Identify which cell holds the provided text, then report its [X, Y] central coordinate. 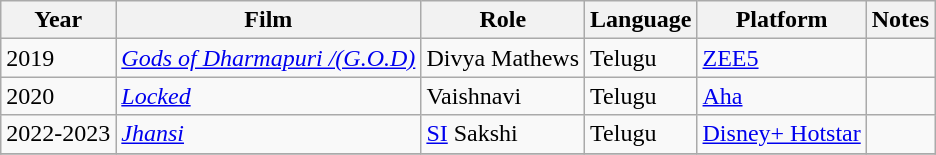
Jhansi [268, 134]
Role [503, 20]
SI Sakshi [503, 134]
Locked [268, 96]
ZEE5 [782, 58]
Aha [782, 96]
Notes [900, 20]
Disney+ Hotstar [782, 134]
Film [268, 20]
2020 [58, 96]
Gods of Dharmapuri /(G.O.D) [268, 58]
Language [641, 20]
Platform [782, 20]
Vaishnavi [503, 96]
2022-2023 [58, 134]
2019 [58, 58]
Divya Mathews [503, 58]
Year [58, 20]
